From the cell containing the given text, extract its center point as [X, Y] coordinate. 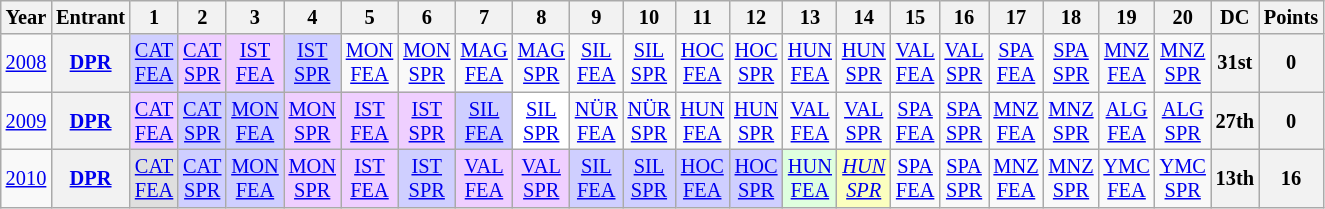
11 [702, 17]
15 [916, 17]
10 [650, 17]
8 [542, 17]
13th [1235, 178]
19 [1126, 17]
13 [810, 17]
2009 [26, 121]
20 [1183, 17]
6 [426, 17]
Entrant [90, 17]
5 [370, 17]
2010 [26, 178]
17 [1016, 17]
ALGFEA [1126, 121]
Year [26, 17]
27th [1235, 121]
YMCSPR [1183, 178]
12 [756, 17]
DC [1235, 17]
14 [864, 17]
NÜRSPR [650, 121]
ALGSPR [1183, 121]
18 [1072, 17]
MAGSPR [542, 63]
9 [596, 17]
3 [254, 17]
31st [1235, 63]
MAGFEA [484, 63]
1 [154, 17]
2008 [26, 63]
Points [1291, 17]
7 [484, 17]
2 [202, 17]
4 [312, 17]
YMCFEA [1126, 178]
NÜRFEA [596, 121]
